Determine the [X, Y] coordinate at the center of the cell enclosing the given text.  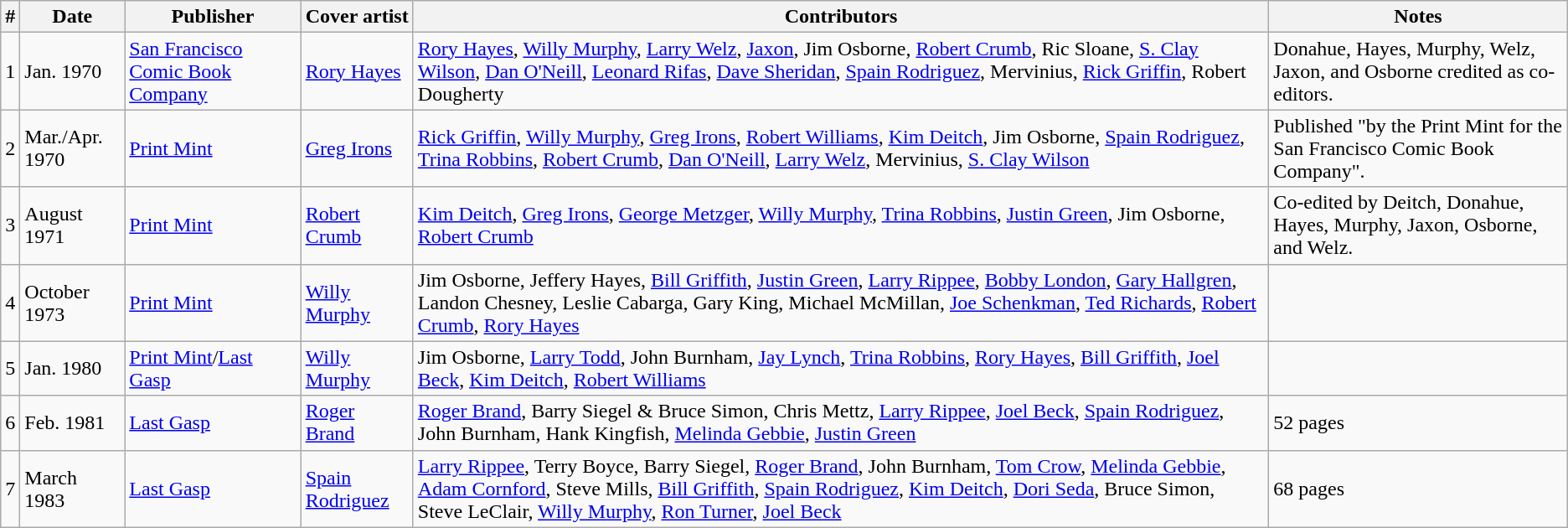
Publisher [213, 17]
Cover artist [357, 17]
Feb. 1981 [72, 422]
San Francisco Comic Book Company [213, 71]
Notes [1418, 17]
Co-edited by Deitch, Donahue, Hayes, Murphy, Jaxon, Osborne, and Welz. [1418, 225]
August 1971 [72, 225]
Published "by the Print Mint for the San Francisco Comic Book Company". [1418, 148]
Kim Deitch, Greg Irons, George Metzger, Willy Murphy, Trina Robbins, Justin Green, Jim Osborne, Robert Crumb [841, 225]
Date [72, 17]
1 [10, 71]
Print Mint/Last Gasp [213, 369]
7 [10, 489]
Greg Irons [357, 148]
October 1973 [72, 303]
Jim Osborne, Larry Todd, John Burnham, Jay Lynch, Trina Robbins, Rory Hayes, Bill Griffith, Joel Beck, Kim Deitch, Robert Williams [841, 369]
Jan. 1980 [72, 369]
3 [10, 225]
Jan. 1970 [72, 71]
Mar./Apr. 1970 [72, 148]
Donahue, Hayes, Murphy, Welz, Jaxon, and Osborne credited as co-editors. [1418, 71]
4 [10, 303]
Robert Crumb [357, 225]
6 [10, 422]
52 pages [1418, 422]
Spain Rodriguez [357, 489]
68 pages [1418, 489]
March 1983 [72, 489]
Contributors [841, 17]
Rory Hayes [357, 71]
Roger Brand [357, 422]
# [10, 17]
5 [10, 369]
2 [10, 148]
